Output the [X, Y] coordinate of the center of the cell containing the given text.  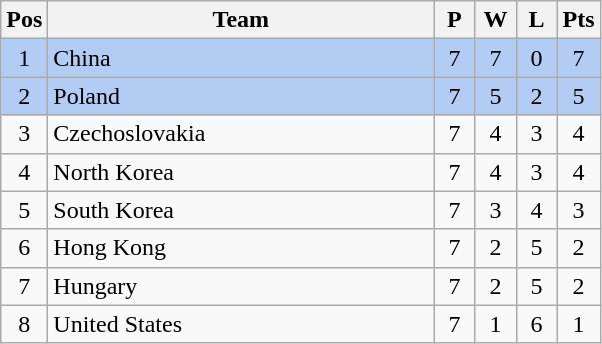
Hong Kong [241, 248]
L [536, 20]
United States [241, 324]
China [241, 58]
South Korea [241, 210]
P [454, 20]
Czechoslovakia [241, 134]
Pts [578, 20]
W [496, 20]
North Korea [241, 172]
Poland [241, 96]
Team [241, 20]
0 [536, 58]
8 [24, 324]
Hungary [241, 286]
Pos [24, 20]
